Capture the cell that displays the provided text and extract its [x, y] central coordinate. 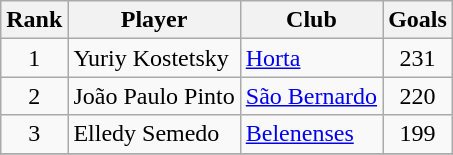
3 [34, 134]
220 [418, 96]
Yuriy Kostetsky [154, 58]
Elledy Semedo [154, 134]
231 [418, 58]
Player [154, 20]
199 [418, 134]
Goals [418, 20]
Belenenses [311, 134]
São Bernardo [311, 96]
João Paulo Pinto [154, 96]
Rank [34, 20]
2 [34, 96]
1 [34, 58]
Club [311, 20]
Horta [311, 58]
